Determine the [X, Y] coordinate at the center of the cell enclosing the given text.  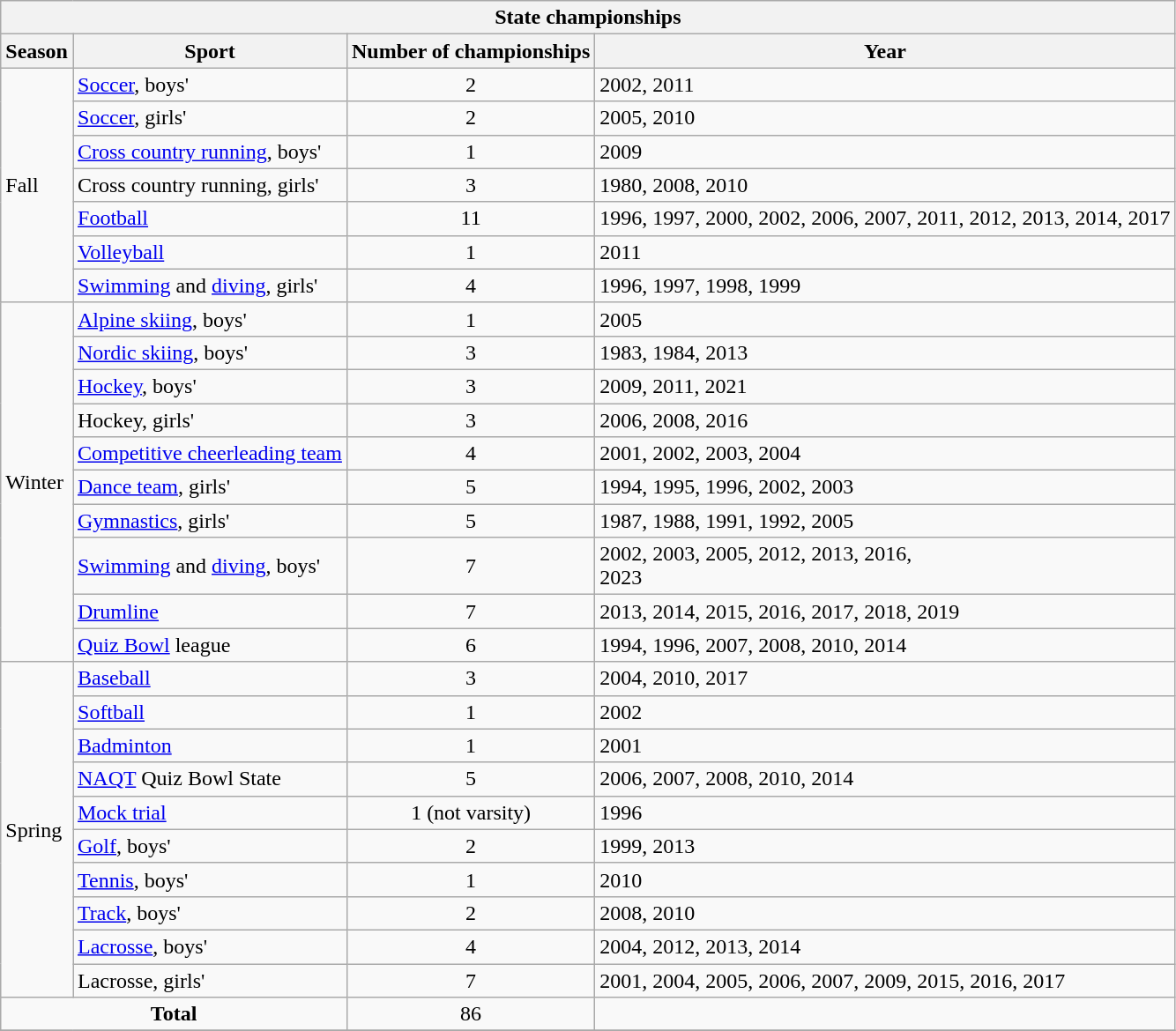
2005 [885, 319]
1983, 1984, 2013 [885, 352]
Cross country running, girls' [210, 185]
Swimming and diving, boys' [210, 566]
Cross country running, boys' [210, 152]
Swimming and diving, girls' [210, 286]
Number of championships [471, 51]
Lacrosse, boys' [210, 946]
State championships [588, 18]
Baseball [210, 679]
Quiz Bowl league [210, 645]
Total [175, 1014]
1996, 1997, 2000, 2002, 2006, 2007, 2011, 2012, 2013, 2014, 2017 [885, 219]
Winter [37, 482]
2004, 2010, 2017 [885, 679]
Season [37, 51]
Spring [37, 830]
Tennis, boys' [210, 879]
Hockey, girls' [210, 420]
Soccer, boys' [210, 85]
Dance team, girls' [210, 487]
2013, 2014, 2015, 2016, 2017, 2018, 2019 [885, 612]
Nordic skiing, boys' [210, 352]
1980, 2008, 2010 [885, 185]
2009 [885, 152]
Fall [37, 185]
86 [471, 1014]
Softball [210, 712]
2001, 2002, 2003, 2004 [885, 454]
Drumline [210, 612]
2002, 2011 [885, 85]
11 [471, 219]
Badminton [210, 745]
2011 [885, 252]
1994, 1995, 1996, 2002, 2003 [885, 487]
Year [885, 51]
2002, 2003, 2005, 2012, 2013, 2016,2023 [885, 566]
Competitive cheerleading team [210, 454]
Hockey, boys' [210, 386]
1999, 2013 [885, 846]
2006, 2008, 2016 [885, 420]
Soccer, girls' [210, 118]
1996 [885, 812]
2001 [885, 745]
2004, 2012, 2013, 2014 [885, 946]
2001, 2004, 2005, 2006, 2007, 2009, 2015, 2016, 2017 [885, 981]
6 [471, 645]
Football [210, 219]
1994, 1996, 2007, 2008, 2010, 2014 [885, 645]
2010 [885, 879]
NAQT Quiz Bowl State [210, 779]
1996, 1997, 1998, 1999 [885, 286]
Golf, boys' [210, 846]
Sport [210, 51]
Track, boys' [210, 913]
1 (not varsity) [471, 812]
2006, 2007, 2008, 2010, 2014 [885, 779]
Alpine skiing, boys' [210, 319]
Mock trial [210, 812]
Volleyball [210, 252]
2002 [885, 712]
Gymnastics, girls' [210, 521]
1987, 1988, 1991, 1992, 2005 [885, 521]
Lacrosse, girls' [210, 981]
2009, 2011, 2021 [885, 386]
2005, 2010 [885, 118]
2008, 2010 [885, 913]
